Search for the cell housing the specified text and yield its (X, Y) center coordinate. 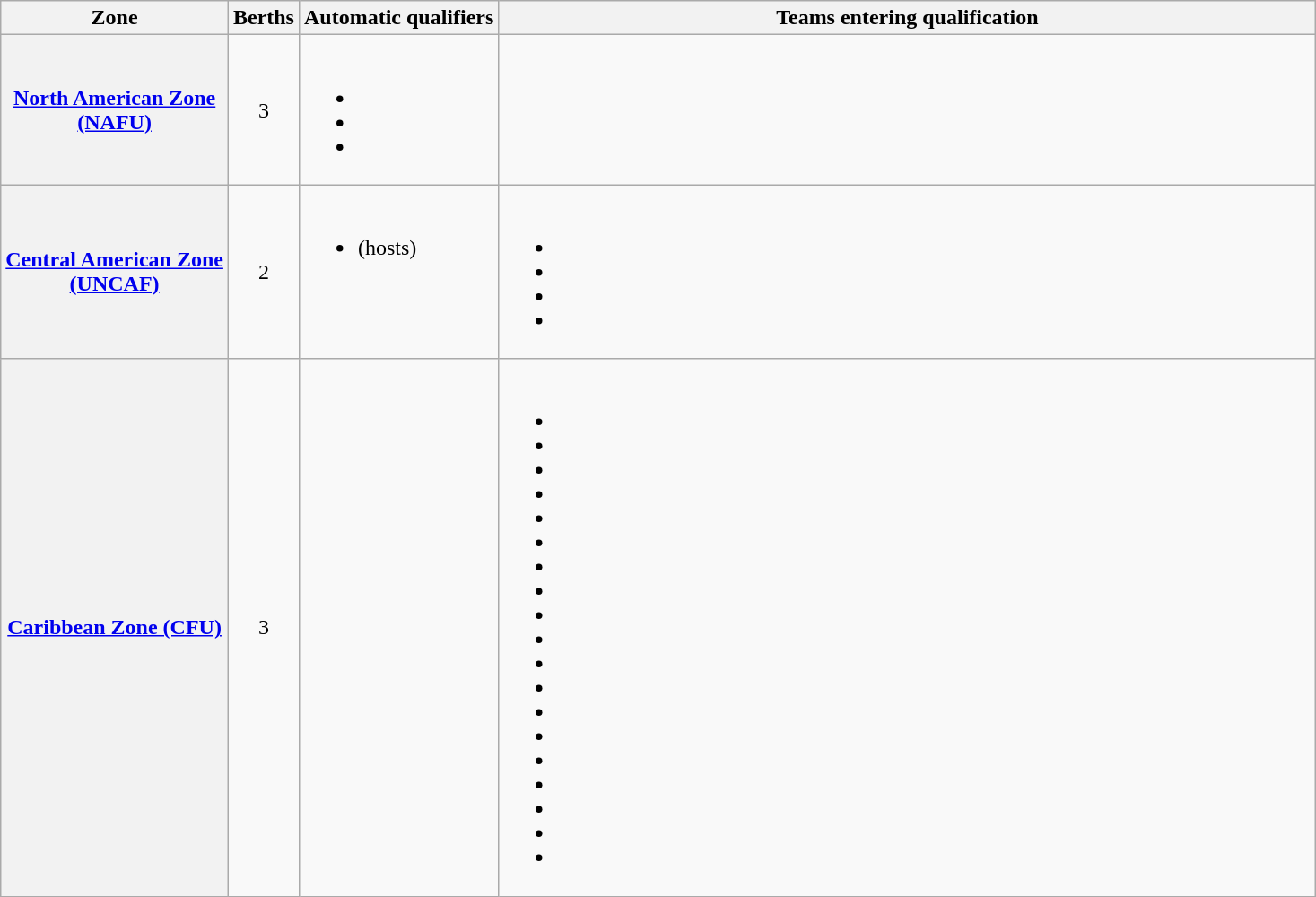
North American Zone(NAFU) (115, 109)
Automatic qualifiers (398, 18)
Berths (264, 18)
2 (264, 272)
Central American Zone(UNCAF) (115, 272)
Caribbean Zone (CFU) (115, 628)
Zone (115, 18)
Teams entering qualification (908, 18)
(hosts) (398, 272)
